Determine the (x, y) coordinate at the center of the cell enclosing the given text.  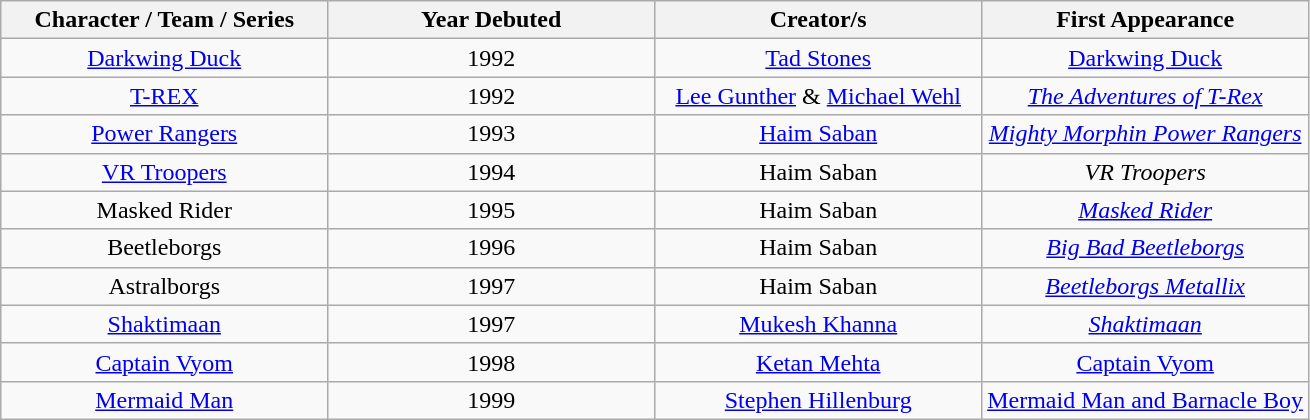
Tad Stones (818, 58)
First Appearance (1146, 20)
1998 (492, 362)
Lee Gunther & Michael Wehl (818, 96)
T-REX (164, 96)
1999 (492, 400)
Ketan Mehta (818, 362)
Astralborgs (164, 286)
The Adventures of T-Rex (1146, 96)
Creator/s (818, 20)
Mighty Morphin Power Rangers (1146, 134)
1995 (492, 210)
1996 (492, 248)
Power Rangers (164, 134)
Beetleborgs Metallix (1146, 286)
Mermaid Man and Barnacle Boy (1146, 400)
Character / Team / Series (164, 20)
Big Bad Beetleborgs (1146, 248)
Stephen Hillenburg (818, 400)
Mermaid Man (164, 400)
1993 (492, 134)
Beetleborgs (164, 248)
Mukesh Khanna (818, 324)
1994 (492, 172)
Year Debuted (492, 20)
